For the text-containing cell, return its midpoint in [x, y] coordinate format. 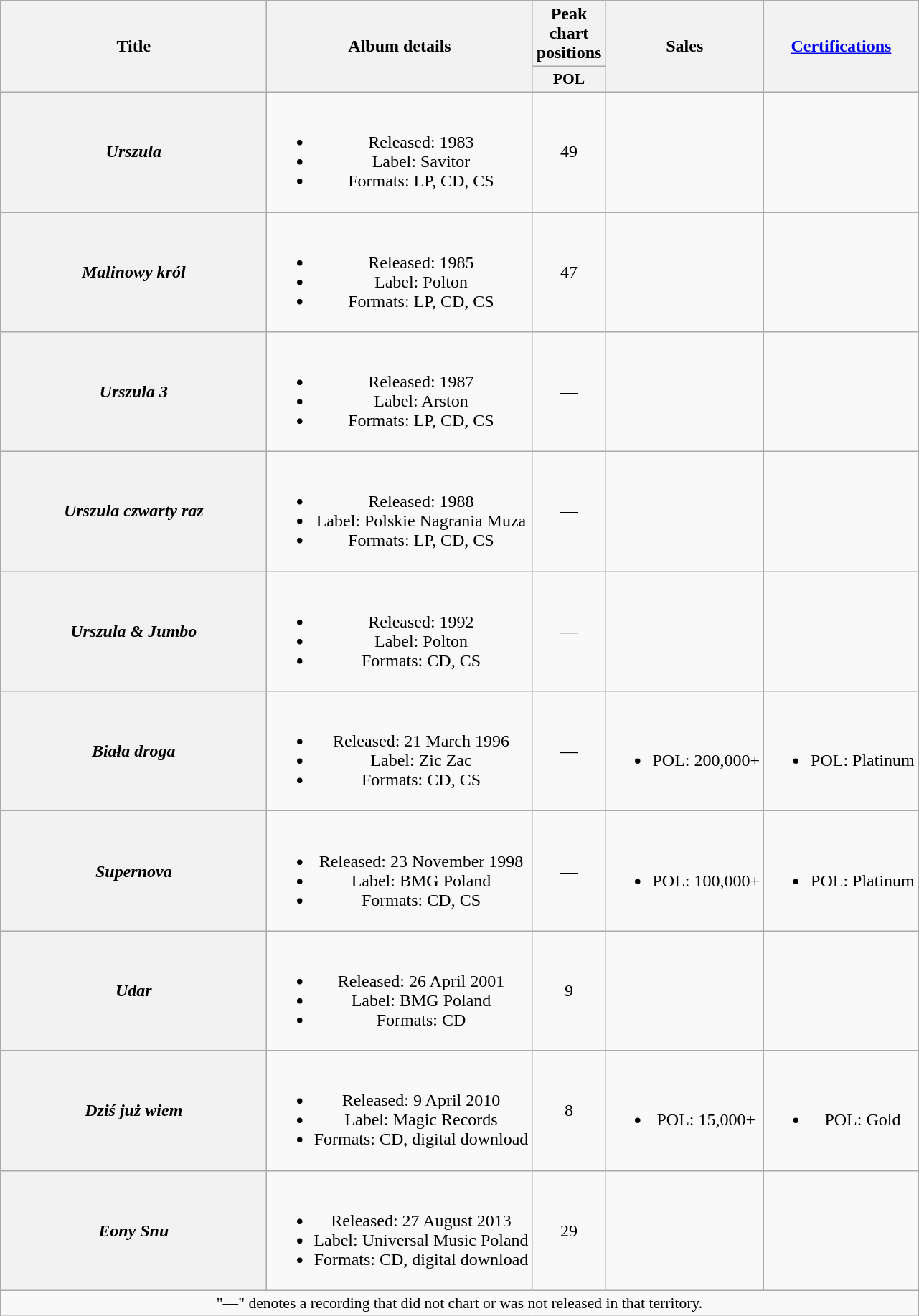
"—" denotes a recording that did not chart or was not released in that territory. [460, 1303]
POL: 100,000+ [684, 871]
Urszula [133, 152]
29 [569, 1231]
POL: Gold [842, 1110]
Title [133, 47]
Dziś już wiem [133, 1110]
8 [569, 1110]
Released: 1992Label: PoltonFormats: CD, CS [400, 631]
Released: 1988Label: Polskie Nagrania MuzaFormats: LP, CD, CS [400, 512]
Released: 1987Label: ArstonFormats: LP, CD, CS [400, 392]
Biała droga [133, 752]
49 [569, 152]
47 [569, 273]
Released: 9 April 2010Label: Magic RecordsFormats: CD, digital download [400, 1110]
Released: 26 April 2001Label: BMG PolandFormats: CD [400, 991]
POL [569, 80]
Udar [133, 991]
Peak chart positions [569, 34]
Eony Snu [133, 1231]
Urszula czwarty raz [133, 512]
Urszula 3 [133, 392]
Malinowy król [133, 273]
Certifications [842, 47]
POL: 15,000+ [684, 1110]
Released: 21 March 1996Label: Zic ZacFormats: CD, CS [400, 752]
Supernova [133, 871]
9 [569, 991]
Released: 1983Label: SavitorFormats: LP, CD, CS [400, 152]
Album details [400, 47]
Released: 1985Label: PoltonFormats: LP, CD, CS [400, 273]
Urszula & Jumbo [133, 631]
POL: 200,000+ [684, 752]
Sales [684, 47]
Released: 27 August 2013Label: Universal Music PolandFormats: CD, digital download [400, 1231]
Released: 23 November 1998Label: BMG PolandFormats: CD, CS [400, 871]
